Search for the cell housing the specified text and yield its (X, Y) center coordinate. 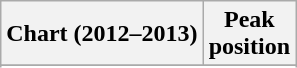
Peakposition (249, 34)
Chart (2012–2013) (102, 34)
